Return [X, Y] of the center of cell containing provided text 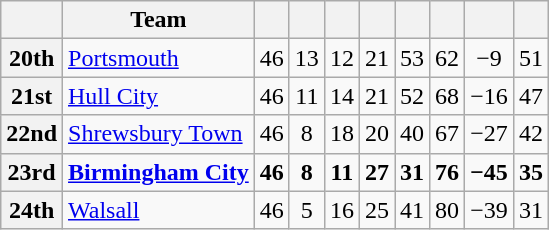
80 [448, 210]
5 [306, 210]
20th [32, 58]
41 [412, 210]
27 [376, 172]
Walsall [159, 210]
52 [412, 96]
Team [159, 20]
22nd [32, 134]
−27 [490, 134]
Shrewsbury Town [159, 134]
−9 [490, 58]
12 [342, 58]
76 [448, 172]
Hull City [159, 96]
25 [376, 210]
53 [412, 58]
Birmingham City [159, 172]
Portsmouth [159, 58]
21st [32, 96]
47 [530, 96]
67 [448, 134]
14 [342, 96]
40 [412, 134]
68 [448, 96]
23rd [32, 172]
−16 [490, 96]
35 [530, 172]
−39 [490, 210]
24th [32, 210]
−45 [490, 172]
16 [342, 210]
13 [306, 58]
20 [376, 134]
51 [530, 58]
62 [448, 58]
42 [530, 134]
18 [342, 134]
